Return the (X, Y) coordinate for the center point of the cell that contains the specified text.  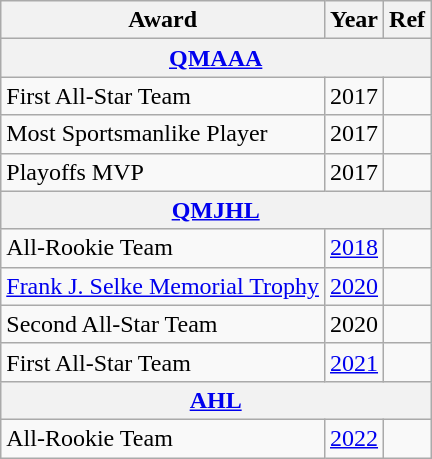
Award (163, 20)
2021 (354, 362)
QMJHL (216, 210)
AHL (216, 400)
Frank J. Selke Memorial Trophy (163, 286)
Year (354, 20)
2018 (354, 248)
Playoffs MVP (163, 172)
Most Sportsmanlike Player (163, 134)
2022 (354, 438)
Second All-Star Team (163, 324)
Ref (408, 20)
QMAAA (216, 58)
